Output the [x, y] coordinate of the center of the cell containing the given text.  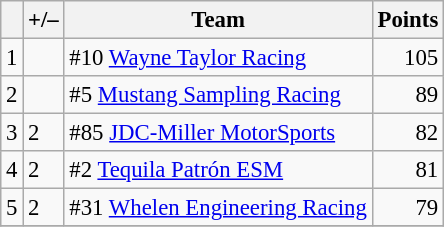
82 [408, 133]
89 [408, 95]
#85 JDC-Miller MotorSports [218, 133]
#5 Mustang Sampling Racing [218, 95]
105 [408, 58]
81 [408, 170]
+/– [44, 20]
1 [12, 58]
Team [218, 20]
79 [408, 208]
#31 Whelen Engineering Racing [218, 208]
Points [408, 20]
3 [12, 133]
5 [12, 208]
#10 Wayne Taylor Racing [218, 58]
4 [12, 170]
#2 Tequila Patrón ESM [218, 170]
